Determine the (x, y) coordinate at the center of the cell enclosing the given text.  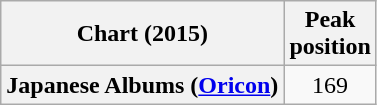
Peak position (330, 34)
Japanese Albums (Oricon) (142, 85)
169 (330, 85)
Chart (2015) (142, 34)
